Locate the cell with the specified text and output its (X, Y) center coordinate. 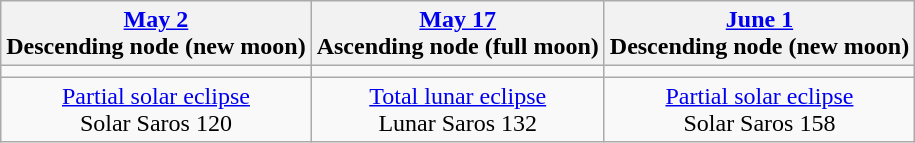
Partial solar eclipseSolar Saros 120 (156, 110)
May 17Ascending node (full moon) (458, 34)
Partial solar eclipseSolar Saros 158 (759, 110)
Total lunar eclipseLunar Saros 132 (458, 110)
May 2Descending node (new moon) (156, 34)
June 1Descending node (new moon) (759, 34)
